Search for the cell housing the specified text and yield its [x, y] center coordinate. 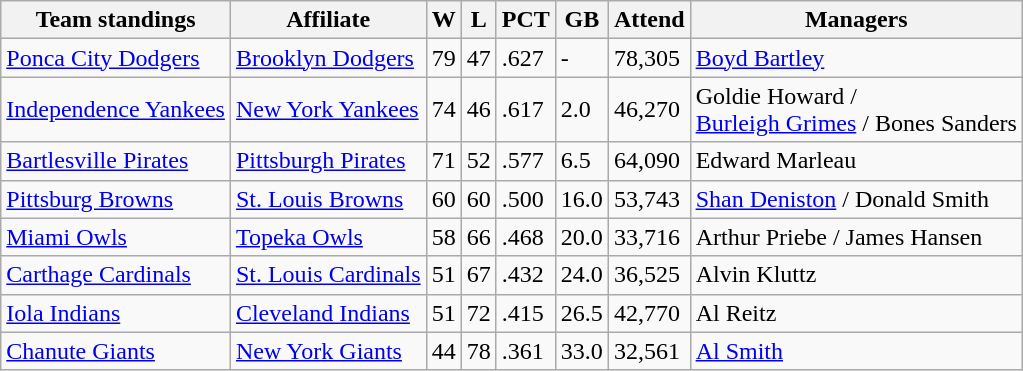
78,305 [649, 58]
Cleveland Indians [328, 313]
Affiliate [328, 20]
.500 [526, 199]
Ponca City Dodgers [116, 58]
Team standings [116, 20]
6.5 [582, 161]
26.5 [582, 313]
St. Louis Cardinals [328, 275]
L [478, 20]
Boyd Bartley [856, 58]
72 [478, 313]
Goldie Howard / Burleigh Grimes / Bones Sanders [856, 110]
Pittsburg Browns [116, 199]
46 [478, 110]
71 [444, 161]
Arthur Priebe / James Hansen [856, 237]
Shan Deniston / Donald Smith [856, 199]
46,270 [649, 110]
Edward Marleau [856, 161]
32,561 [649, 351]
.415 [526, 313]
66 [478, 237]
64,090 [649, 161]
47 [478, 58]
.617 [526, 110]
Bartlesville Pirates [116, 161]
16.0 [582, 199]
St. Louis Browns [328, 199]
58 [444, 237]
.627 [526, 58]
20.0 [582, 237]
.361 [526, 351]
Al Smith [856, 351]
Carthage Cardinals [116, 275]
New York Yankees [328, 110]
42,770 [649, 313]
Independence Yankees [116, 110]
.577 [526, 161]
W [444, 20]
33.0 [582, 351]
Pittsburgh Pirates [328, 161]
2.0 [582, 110]
52 [478, 161]
Miami Owls [116, 237]
Attend [649, 20]
Al Reitz [856, 313]
67 [478, 275]
.468 [526, 237]
Brooklyn Dodgers [328, 58]
74 [444, 110]
Iola Indians [116, 313]
Managers [856, 20]
Chanute Giants [116, 351]
24.0 [582, 275]
GB [582, 20]
36,525 [649, 275]
Alvin Kluttz [856, 275]
79 [444, 58]
44 [444, 351]
53,743 [649, 199]
33,716 [649, 237]
- [582, 58]
.432 [526, 275]
PCT [526, 20]
Topeka Owls [328, 237]
78 [478, 351]
New York Giants [328, 351]
